Output the (x, y) coordinate of the center of the cell containing the given text.  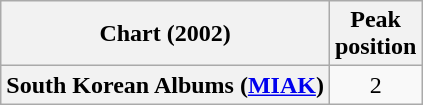
Peakposition (375, 34)
Chart (2002) (166, 34)
2 (375, 85)
South Korean Albums (MIAK) (166, 85)
